Detect which cell encompasses the target text, then output its (X, Y) center coordinate. 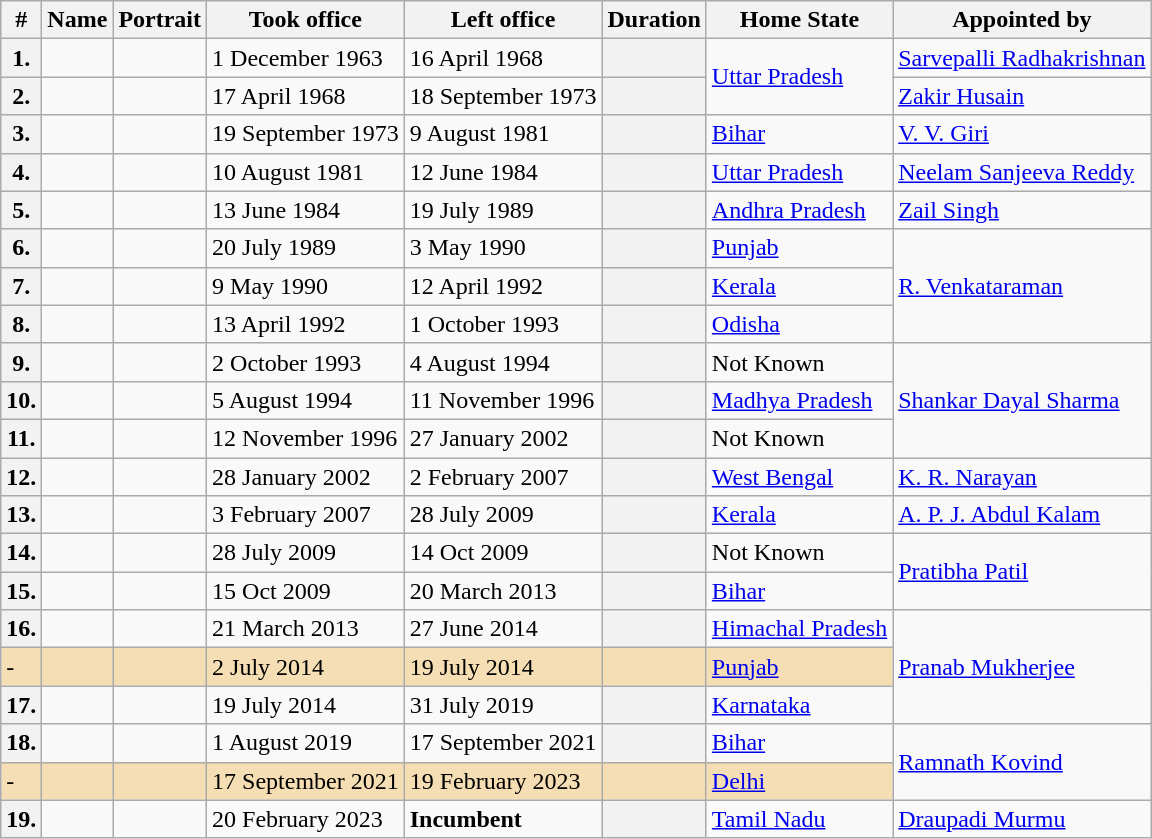
# (22, 20)
17 April 1968 (306, 96)
16. (22, 629)
20 July 1989 (306, 248)
9 August 1981 (503, 134)
3. (22, 134)
Portrait (160, 20)
14 Oct 2009 (503, 553)
20 March 2013 (503, 591)
17. (22, 705)
5. (22, 210)
12 November 1996 (306, 438)
Tamil Nadu (799, 819)
Home State (799, 20)
3 May 1990 (503, 248)
19. (22, 819)
Ramnath Kovind (1022, 762)
K. R. Narayan (1022, 477)
12 June 1984 (503, 172)
Karnataka (799, 705)
V. V. Giri (1022, 134)
13. (22, 515)
15 Oct 2009 (306, 591)
Took office (306, 20)
Odisha (799, 324)
Madhya Pradesh (799, 400)
20 February 2023 (306, 819)
19 July 1989 (503, 210)
5 August 1994 (306, 400)
14. (22, 553)
13 June 1984 (306, 210)
3 February 2007 (306, 515)
13 April 1992 (306, 324)
Duration (654, 20)
10 August 1981 (306, 172)
2 October 1993 (306, 362)
7. (22, 286)
2. (22, 96)
4. (22, 172)
A. P. J. Abdul Kalam (1022, 515)
Appointed by (1022, 20)
West Bengal (799, 477)
R. Venkataraman (1022, 286)
Draupadi Murmu (1022, 819)
Left office (503, 20)
Shankar Dayal Sharma (1022, 400)
6. (22, 248)
Himachal Pradesh (799, 629)
16 April 1968 (503, 58)
Name (78, 20)
9. (22, 362)
1. (22, 58)
28 January 2002 (306, 477)
12. (22, 477)
21 March 2013 (306, 629)
2 July 2014 (306, 667)
15. (22, 591)
2 February 2007 (503, 477)
31 July 2019 (503, 705)
9 May 1990 (306, 286)
10. (22, 400)
Neelam Sanjeeva Reddy (1022, 172)
27 June 2014 (503, 629)
Delhi (799, 781)
Pranab Mukherjee (1022, 667)
19 February 2023 (503, 781)
4 August 1994 (503, 362)
Pratibha Patil (1022, 572)
Incumbent (503, 819)
11 November 1996 (503, 400)
11. (22, 438)
1 August 2019 (306, 743)
1 December 1963 (306, 58)
8. (22, 324)
18 September 1973 (503, 96)
12 April 1992 (503, 286)
Andhra Pradesh (799, 210)
Sarvepalli Radhakrishnan (1022, 58)
Zakir Husain (1022, 96)
19 September 1973 (306, 134)
27 January 2002 (503, 438)
18. (22, 743)
1 October 1993 (503, 324)
Zail Singh (1022, 210)
